Extract the [X, Y] coordinate from the center of the cell holding the provided text.  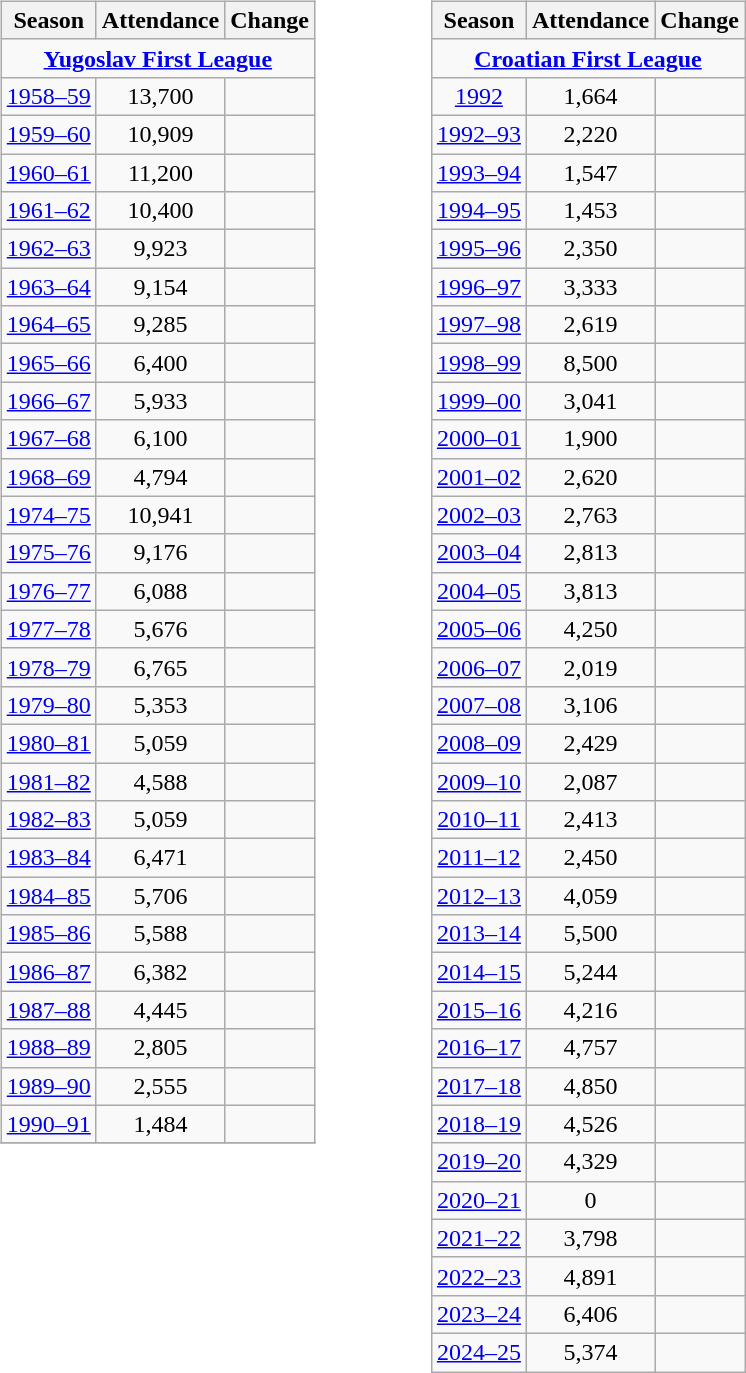
1976–77 [48, 591]
1,664 [590, 96]
0 [590, 1200]
6,406 [590, 1314]
2,763 [590, 515]
1997–98 [478, 325]
3,041 [590, 401]
2023–24 [478, 1314]
2,220 [590, 134]
1987–88 [48, 1010]
1967–68 [48, 439]
1977–78 [48, 629]
10,941 [160, 515]
2019–20 [478, 1162]
8,500 [590, 363]
2011–12 [478, 858]
1996–97 [478, 287]
2,429 [590, 743]
1959–60 [48, 134]
2,805 [160, 1048]
2012–13 [478, 896]
1975–76 [48, 553]
2010–11 [478, 820]
2016–17 [478, 1048]
1964–65 [48, 325]
4,059 [590, 896]
2013–14 [478, 934]
1965–66 [48, 363]
2022–23 [478, 1276]
3,106 [590, 705]
1963–64 [48, 287]
1980–81 [48, 743]
1960–61 [48, 173]
9,285 [160, 325]
2008–09 [478, 743]
1981–82 [48, 781]
2014–15 [478, 972]
1995–96 [478, 249]
2,555 [160, 1086]
1989–90 [48, 1086]
6,382 [160, 972]
2015–16 [478, 1010]
5,588 [160, 934]
2,413 [590, 820]
2024–25 [478, 1352]
2020–21 [478, 1200]
5,706 [160, 896]
4,216 [590, 1010]
4,526 [590, 1124]
13,700 [160, 96]
1985–86 [48, 934]
6,100 [160, 439]
3,813 [590, 591]
2018–19 [478, 1124]
2,620 [590, 477]
4,891 [590, 1276]
1962–63 [48, 249]
3,333 [590, 287]
2004–05 [478, 591]
10,909 [160, 134]
1992–93 [478, 134]
2017–18 [478, 1086]
1998–99 [478, 363]
6,400 [160, 363]
2021–22 [478, 1238]
4,250 [590, 629]
2006–07 [478, 667]
1990–91 [48, 1124]
4,794 [160, 477]
1979–80 [48, 705]
2002–03 [478, 515]
6,088 [160, 591]
9,154 [160, 287]
5,353 [160, 705]
9,923 [160, 249]
1978–79 [48, 667]
2,350 [590, 249]
9,176 [160, 553]
1,547 [590, 173]
1993–94 [478, 173]
6,765 [160, 667]
10,400 [160, 211]
5,676 [160, 629]
4,445 [160, 1010]
2,619 [590, 325]
2003–04 [478, 553]
2,450 [590, 858]
2007–08 [478, 705]
2,813 [590, 553]
2005–06 [478, 629]
6,471 [160, 858]
1994–95 [478, 211]
1983–84 [48, 858]
1988–89 [48, 1048]
1992 [478, 96]
11,200 [160, 173]
5,244 [590, 972]
1,900 [590, 439]
2,019 [590, 667]
2001–02 [478, 477]
4,329 [590, 1162]
Croatian First League [588, 58]
4,757 [590, 1048]
1958–59 [48, 96]
1974–75 [48, 515]
1986–87 [48, 972]
1,484 [160, 1124]
2,087 [590, 781]
1984–85 [48, 896]
5,374 [590, 1352]
2000–01 [478, 439]
1966–67 [48, 401]
1961–62 [48, 211]
1,453 [590, 211]
5,500 [590, 934]
4,588 [160, 781]
1982–83 [48, 820]
4,850 [590, 1086]
1999–00 [478, 401]
3,798 [590, 1238]
2009–10 [478, 781]
1968–69 [48, 477]
Yugoslav First League [158, 58]
5,933 [160, 401]
